Identify which cell holds the provided text, then report its (X, Y) central coordinate. 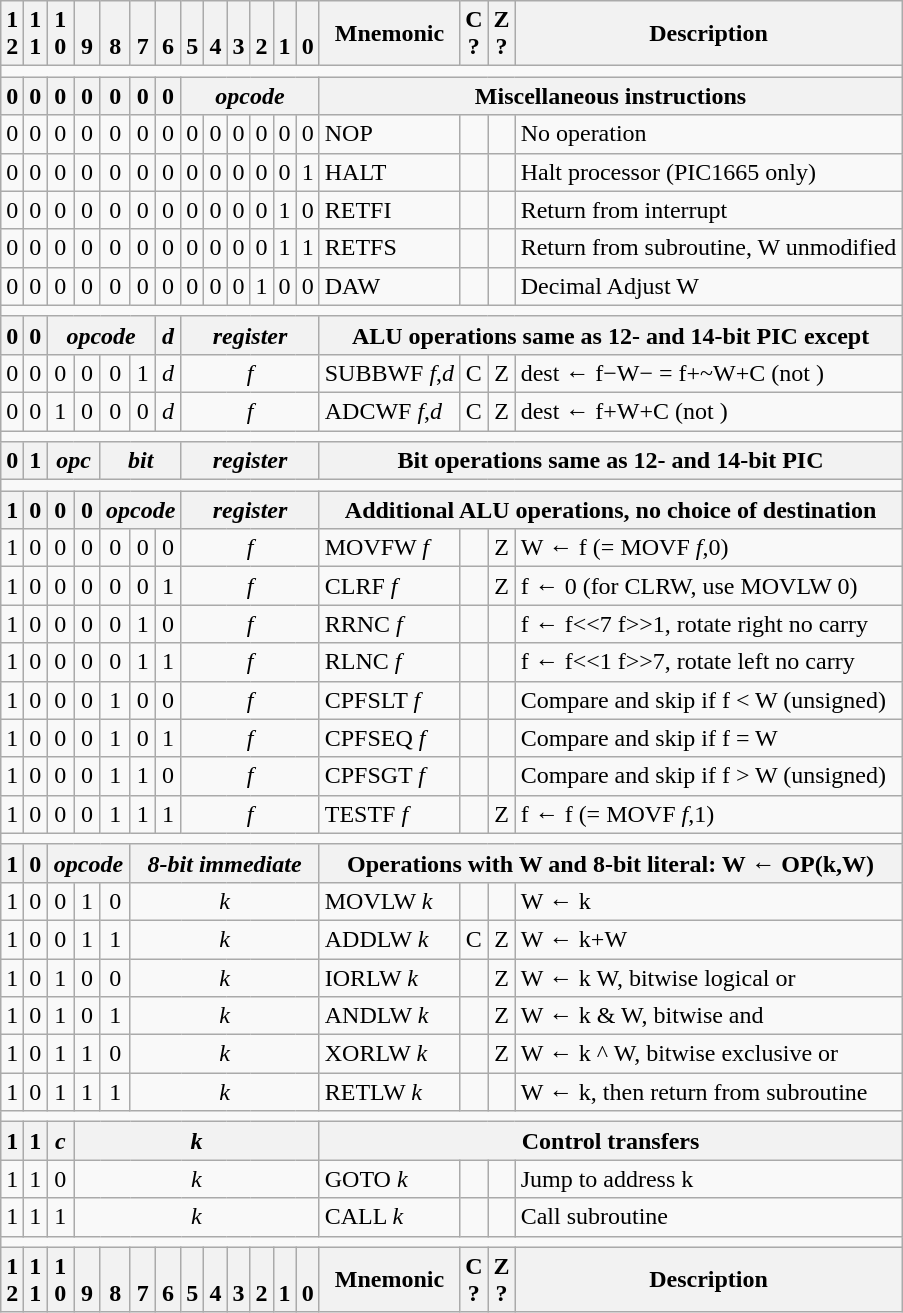
Compare and skip if f > W (unsigned) (708, 776)
CPFSEQ f (389, 738)
DAW (389, 286)
RETFS (389, 248)
ALU operations same as 12- and 14-bit PIC except (610, 335)
c (60, 1141)
Jump to address k (708, 1179)
MOVLW k (389, 901)
ADDLW k (389, 939)
GOTO k (389, 1179)
f ← f<<1 f>>7, rotate left no carry (708, 662)
CLRF f (389, 586)
Bit operations same as 12- and 14-bit PIC (610, 461)
W ← k, then return from subroutine (708, 1092)
ADCWF f,d (389, 411)
dest ← f−W− = f+~W+C (not ) (708, 373)
opc (74, 461)
bit (140, 461)
f ← f (= MOVF f,1) (708, 814)
Compare and skip if f < W (unsigned) (708, 700)
RETFI (389, 210)
Halt processor (PIC1665 only) (708, 172)
Call subroutine (708, 1217)
Return from subroutine, W unmodified (708, 248)
W ← k W, bitwise logical or (708, 977)
Control transfers (610, 1141)
W ← k ^ W, bitwise exclusive or (708, 1054)
W ← k+W (708, 939)
NOP (389, 134)
XORLW k (389, 1054)
Decimal Adjust W (708, 286)
HALT (389, 172)
RLNC f (389, 662)
f ← f<<7 f>>1, rotate right no carry (708, 624)
CPFSGT f (389, 776)
dest ← f+W+C (not ) (708, 411)
Return from interrupt (708, 210)
W ← f (= MOVF f,0) (708, 548)
ANDLW k (389, 1016)
Miscellaneous instructions (610, 96)
RRNC f (389, 624)
RETLW k (389, 1092)
Compare and skip if f = W (708, 738)
W ← k & W, bitwise and (708, 1016)
f ← 0 (for CLRW, use MOVLW 0) (708, 586)
IORLW k (389, 977)
CPFSLT f (389, 700)
W ← k (708, 901)
No operation (708, 134)
SUBBWF f,d (389, 373)
MOVFW f (389, 548)
TESTF f (389, 814)
CALL k (389, 1217)
Operations with W and 8-bit literal: W ← OP(k,W) (610, 863)
8-bit immediate (224, 863)
Additional ALU operations, no choice of destination (610, 510)
